Capture the cell that displays the provided text and extract its (x, y) central coordinate. 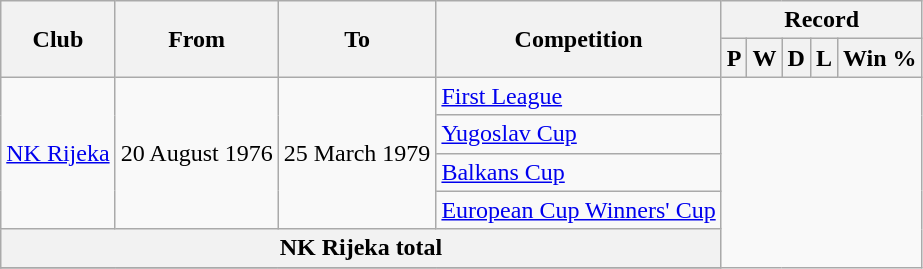
NK Rijeka (58, 153)
L (824, 58)
From (196, 39)
Competition (578, 39)
P (734, 58)
NK Rijeka total (361, 248)
Club (58, 39)
20 August 1976 (196, 153)
Win % (880, 58)
To (357, 39)
Balkans Cup (578, 172)
25 March 1979 (357, 153)
Yugoslav Cup (578, 134)
D (796, 58)
W (764, 58)
First League (578, 96)
European Cup Winners' Cup (578, 210)
Record (822, 20)
